Return the (X, Y) coordinate for the center point of the cell that contains the specified text.  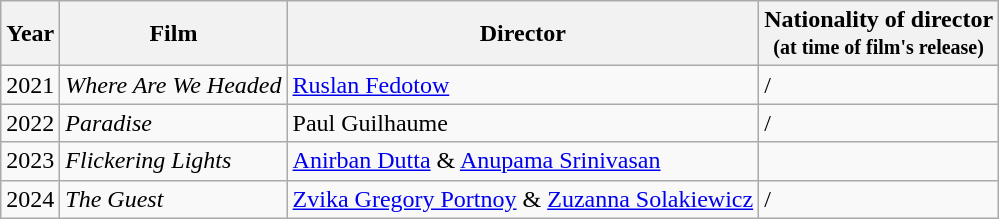
Ruslan Fedotow (523, 85)
Where Are We Headed (174, 85)
Year (30, 34)
Paradise (174, 123)
Director (523, 34)
2022 (30, 123)
Anirban Dutta & Anupama Srinivasan (523, 161)
2023 (30, 161)
Flickering Lights (174, 161)
2021 (30, 85)
2024 (30, 199)
The Guest (174, 199)
Paul Guilhaume (523, 123)
Zvika Gregory Portnoy & Zuzanna Solakiewicz (523, 199)
Film (174, 34)
Nationality of director(at time of film's release) (879, 34)
